Extract the [X, Y] coordinate from the center of the cell holding the provided text.  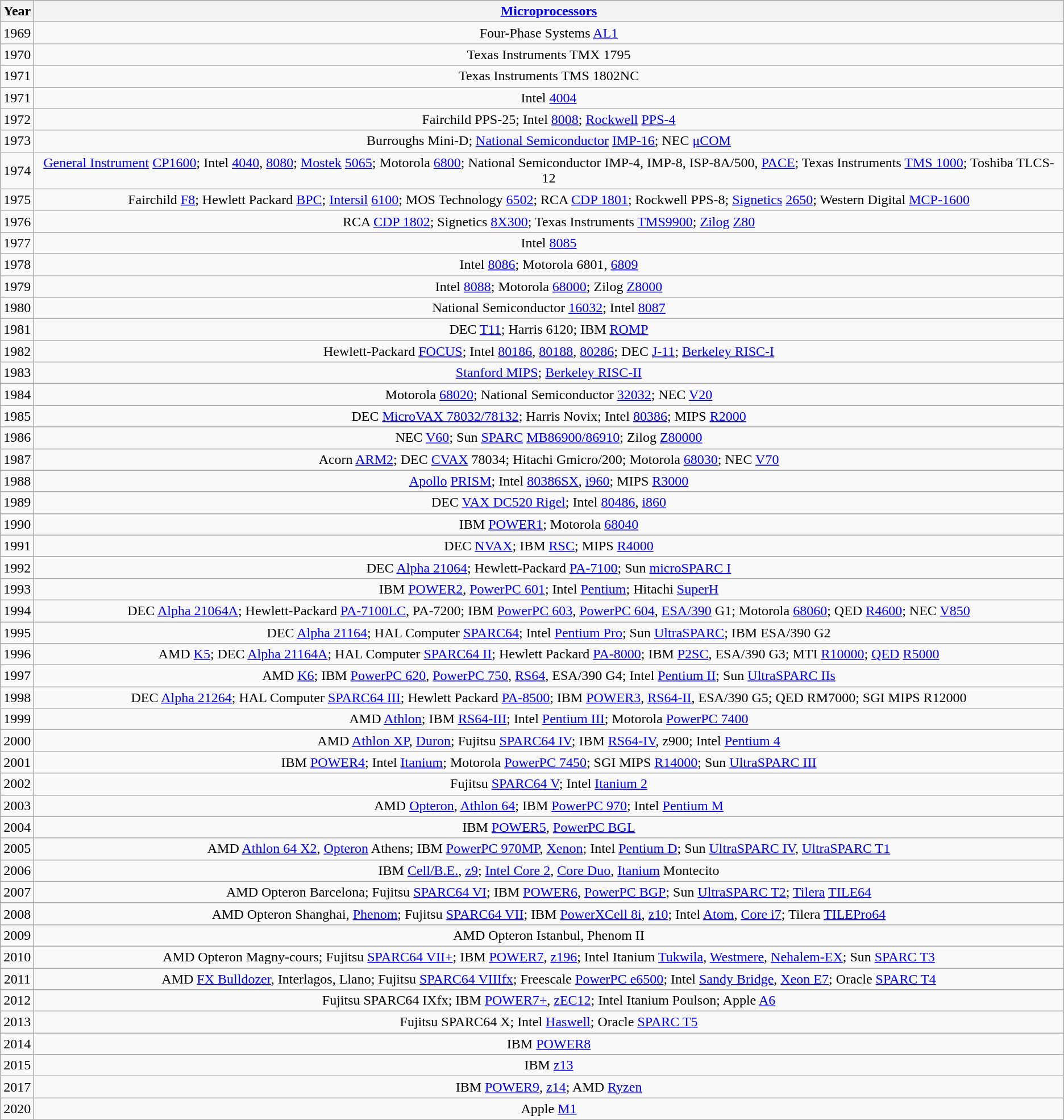
1998 [17, 698]
Hewlett-Packard FOCUS; Intel 80186, 80188, 80286; DEC J-11; Berkeley RISC-I [549, 351]
IBM POWER8 [549, 1044]
IBM POWER5, PowerPC BGL [549, 827]
1980 [17, 308]
Fairchild PPS-25; Intel 8008; Rockwell PPS-4 [549, 119]
1969 [17, 33]
1976 [17, 221]
Texas Instruments TMS 1802NC [549, 76]
Fujitsu SPARC64 V; Intel Itanium 2 [549, 784]
DEC Alpha 21064; Hewlett-Packard PA-7100; Sun microSPARC I [549, 567]
AMD Opteron, Athlon 64; IBM PowerPC 970; Intel Pentium M [549, 806]
AMD Opteron Magny-cours; Fujitsu SPARC64 VII+; IBM POWER7, z196; Intel Itanium Tukwila, Westmere, Nehalem-EX; Sun SPARC T3 [549, 957]
1972 [17, 119]
AMD Opteron Istanbul, Phenom II [549, 935]
DEC NVAX; IBM RSC; MIPS R4000 [549, 546]
1982 [17, 351]
Texas Instruments TMX 1795 [549, 55]
1970 [17, 55]
IBM z13 [549, 1065]
AMD Athlon 64 X2, Opteron Athens; IBM PowerPC 970MP, Xenon; Intel Pentium D; Sun UltraSPARC IV, UltraSPARC T1 [549, 849]
RCA CDP 1802; Signetics 8X300; Texas Instruments TMS9900; Zilog Z80 [549, 221]
1987 [17, 459]
1994 [17, 611]
Stanford MIPS; Berkeley RISC-II [549, 373]
1984 [17, 395]
1975 [17, 200]
1993 [17, 589]
Intel 8086; Motorola 6801, 6809 [549, 264]
Acorn ARM2; DEC CVAX 78034; Hitachi Gmicro/200; Motorola 68030; NEC V70 [549, 459]
1985 [17, 416]
AMD Athlon XP, Duron; Fujitsu SPARC64 IV; IBM RS64-IV, z900; Intel Pentium 4 [549, 741]
2010 [17, 957]
IBM POWER9, z14; AMD Ryzen [549, 1087]
AMD K6; IBM PowerPC 620, PowerPC 750, RS64, ESA/390 G4; Intel Pentium II; Sun UltraSPARC IIs [549, 676]
AMD Opteron Barcelona; Fujitsu SPARC64 VI; IBM POWER6, PowerPC BGP; Sun UltraSPARC T2; Tilera TILE64 [549, 892]
1979 [17, 286]
1986 [17, 438]
AMD K5; DEC Alpha 21164A; HAL Computer SPARC64 II; Hewlett Packard PA-8000; IBM P2SC, ESA/390 G3; MTI R10000; QED R5000 [549, 654]
AMD Athlon; IBM RS64-III; Intel Pentium III; Motorola PowerPC 7400 [549, 719]
1974 [17, 171]
1990 [17, 524]
DEC MicroVAX 78032/78132; Harris Novix; Intel 80386; MIPS R2000 [549, 416]
2006 [17, 870]
1991 [17, 546]
DEC Alpha 21064A; Hewlett-Packard PA-7100LC, PA-7200; IBM PowerPC 603, PowerPC 604, ESA/390 G1; Motorola 68060; QED R4600; NEC V850 [549, 611]
AMD FX Bulldozer, Interlagos, Llano; Fujitsu SPARC64 VIIIfx; Freescale PowerPC e6500; Intel Sandy Bridge, Xeon E7; Oracle SPARC T4 [549, 978]
1999 [17, 719]
Microprocessors [549, 11]
1981 [17, 330]
2005 [17, 849]
2004 [17, 827]
2020 [17, 1109]
2017 [17, 1087]
2013 [17, 1022]
1989 [17, 503]
1997 [17, 676]
2014 [17, 1044]
1983 [17, 373]
2002 [17, 784]
1992 [17, 567]
Apollo PRISM; Intel 80386SX, i960; MIPS R3000 [549, 481]
DEC VAX DC520 Rigel; Intel 80486, i860 [549, 503]
IBM Cell/B.E., z9; Intel Core 2, Core Duo, Itanium Montecito [549, 870]
Intel 4004 [549, 98]
Fairchild F8; Hewlett Packard BPC; Intersil 6100; MOS Technology 6502; RCA CDP 1801; Rockwell PPS-8; Signetics 2650; Western Digital MCP-1600 [549, 200]
DEC T11; Harris 6120; IBM ROMP [549, 330]
IBM POWER1; Motorola 68040 [549, 524]
Fujitsu SPARC64 X; Intel Haswell; Oracle SPARC T5 [549, 1022]
Motorola 68020; National Semiconductor 32032; NEC V20 [549, 395]
2001 [17, 762]
AMD Opteron Shanghai, Phenom; Fujitsu SPARC64 VII; IBM PowerXCell 8i, z10; Intel Atom, Core i7; Tilera TILEPro64 [549, 914]
1996 [17, 654]
Intel 8088; Motorola 68000; Zilog Z8000 [549, 286]
NEC V60; Sun SPARC MB86900/86910; Zilog Z80000 [549, 438]
1977 [17, 243]
2007 [17, 892]
Burroughs Mini-D; National Semiconductor IMP-16; NEC μCOM [549, 141]
1978 [17, 264]
Year [17, 11]
Intel 8085 [549, 243]
IBM POWER2, PowerPC 601; Intel Pentium; Hitachi SuperH [549, 589]
IBM POWER4; Intel Itanium; Motorola PowerPC 7450; SGI MIPS R14000; Sun UltraSPARC III [549, 762]
Fujitsu SPARC64 IXfx; IBM POWER7+, zEC12; Intel Itanium Poulson; Apple A6 [549, 1001]
DEC Alpha 21264; HAL Computer SPARC64 III; Hewlett Packard PA-8500; IBM POWER3, RS64-II, ESA/390 G5; QED RM7000; SGI MIPS R12000 [549, 698]
DEC Alpha 21164; HAL Computer SPARC64; Intel Pentium Pro; Sun UltraSPARC; IBM ESA/390 G2 [549, 633]
1988 [17, 481]
2011 [17, 978]
2015 [17, 1065]
2003 [17, 806]
2000 [17, 741]
1973 [17, 141]
2012 [17, 1001]
2008 [17, 914]
1995 [17, 633]
2009 [17, 935]
National Semiconductor 16032; Intel 8087 [549, 308]
Four-Phase Systems AL1 [549, 33]
Apple M1 [549, 1109]
